Scan for the cell matching the given text and deliver its (X, Y) coordinate at center. 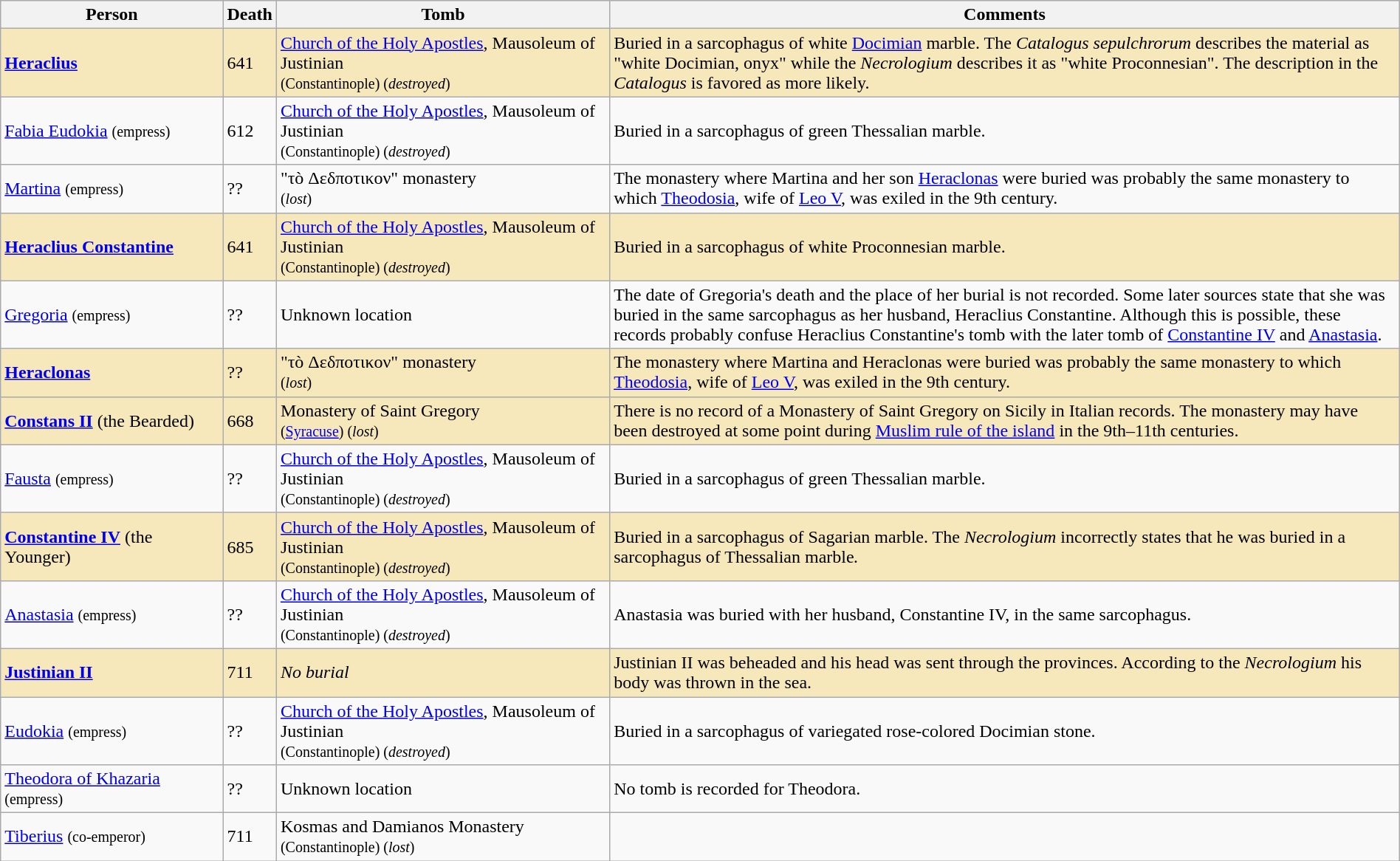
Death (250, 15)
685 (250, 546)
Constantine IV (the Younger) (112, 546)
Constans II (the Bearded) (112, 421)
Justinian II was beheaded and his head was sent through the provinces. According to the Necrologium his body was thrown in the sea. (1005, 672)
Comments (1005, 15)
Gregoria (empress) (112, 315)
Anastasia (empress) (112, 614)
Kosmas and Damianos Monastery(Constantinople) (lost) (443, 837)
Tomb (443, 15)
Person (112, 15)
Heraclius (112, 63)
Anastasia was buried with her husband, Constantine IV, in the same sarcophagus. (1005, 614)
612 (250, 131)
Eudokia (empress) (112, 731)
Buried in a sarcophagus of variegated rose-colored Docimian stone. (1005, 731)
Theodora of Khazaria (empress) (112, 789)
Monastery of Saint Gregory(Syracuse) (lost) (443, 421)
Martina (empress) (112, 189)
Fabia Eudokia (empress) (112, 131)
Tiberius (co-emperor) (112, 837)
No tomb is recorded for Theodora. (1005, 789)
Fausta (empress) (112, 478)
668 (250, 421)
No burial (443, 672)
Buried in a sarcophagus of white Proconnesian marble. (1005, 247)
Heraclius Constantine (112, 247)
Justinian II (112, 672)
Buried in a sarcophagus of Sagarian marble. The Necrologium incorrectly states that he was buried in a sarcophagus of Thessalian marble. (1005, 546)
Heraclonas (112, 372)
